Return (X, Y) of the center of cell containing provided text 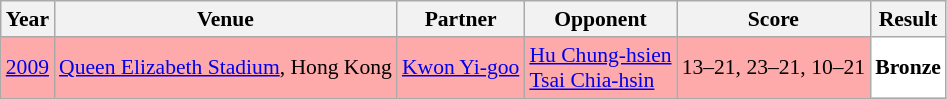
Venue (226, 19)
Hu Chung-hsien Tsai Chia-hsin (600, 68)
Result (908, 19)
Partner (460, 19)
Queen Elizabeth Stadium, Hong Kong (226, 68)
Score (774, 19)
Year (28, 19)
2009 (28, 68)
Bronze (908, 68)
13–21, 23–21, 10–21 (774, 68)
Opponent (600, 19)
Kwon Yi-goo (460, 68)
